Pinpoint the cell where the given text exists, returning its [x, y] midpoint coordinate. 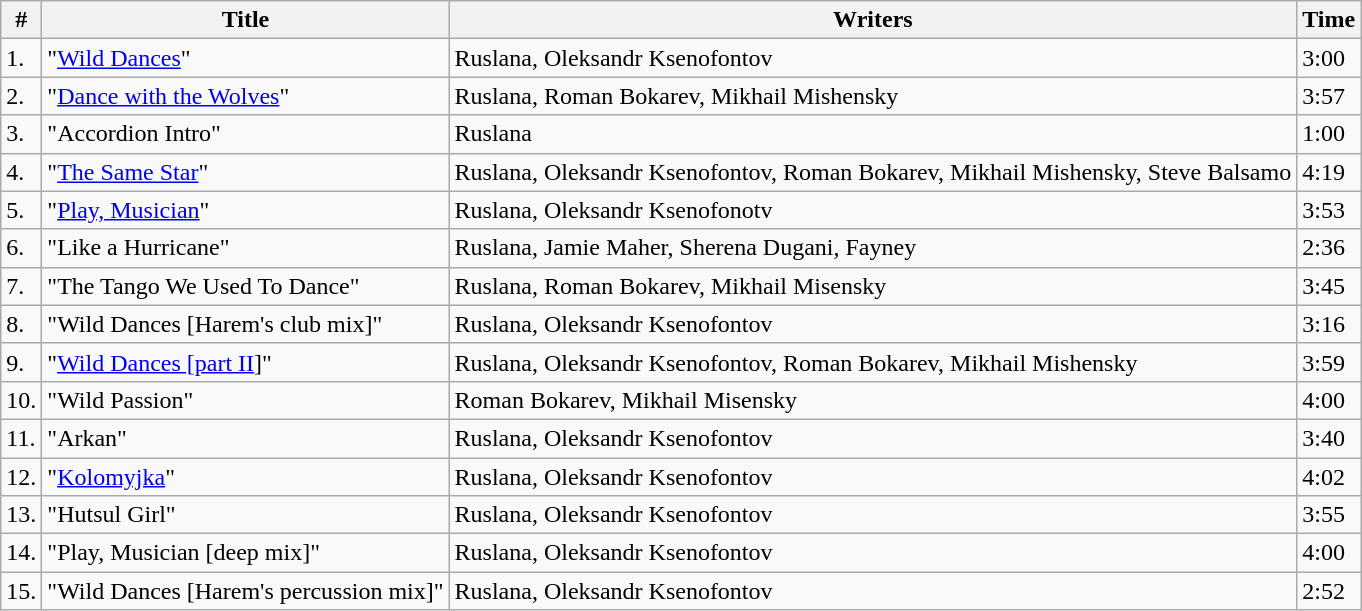
1:00 [1329, 134]
Ruslana, Roman Bokarev, Mikhail Mishensky [873, 96]
Title [246, 20]
"Dance with the Wolves" [246, 96]
14. [22, 553]
"Wild Dances" [246, 58]
"Accordion Intro" [246, 134]
"Wild Dances [Harem's percussion mix]" [246, 591]
4:19 [1329, 172]
Roman Bokarev, Mikhail Misensky [873, 400]
3:53 [1329, 210]
3:00 [1329, 58]
Ruslana, Oleksandr Ksenofontov, Roman Bokarev, Mikhail Mishensky [873, 362]
"Play, Musician [deep mix]" [246, 553]
Ruslana, Oleksandr Ksenofonotv [873, 210]
"The Same Star" [246, 172]
"Kolomyjka" [246, 477]
10. [22, 400]
12. [22, 477]
"Arkan" [246, 438]
"Play, Musician" [246, 210]
3:57 [1329, 96]
3. [22, 134]
"Wild Dances [part II]" [246, 362]
13. [22, 515]
# [22, 20]
"Hutsul Girl" [246, 515]
Writers [873, 20]
2. [22, 96]
"Wild Passion" [246, 400]
2:52 [1329, 591]
4. [22, 172]
4:02 [1329, 477]
6. [22, 248]
15. [22, 591]
Ruslana, Roman Bokarev, Mikhail Misensky [873, 286]
5. [22, 210]
"Wild Dances [Harem's club mix]" [246, 324]
1. [22, 58]
Ruslana, Oleksandr Ksenofontov, Roman Bokarev, Mikhail Mishensky, Steve Balsamo [873, 172]
"The Tango We Used To Dance" [246, 286]
3:59 [1329, 362]
11. [22, 438]
3:40 [1329, 438]
9. [22, 362]
2:36 [1329, 248]
Time [1329, 20]
7. [22, 286]
3:55 [1329, 515]
Ruslana, Jamie Maher, Sherena Dugani, Fayney [873, 248]
3:16 [1329, 324]
"Like a Hurricane" [246, 248]
Ruslana [873, 134]
3:45 [1329, 286]
8. [22, 324]
